For the text-containing cell, return its midpoint in (X, Y) coordinate format. 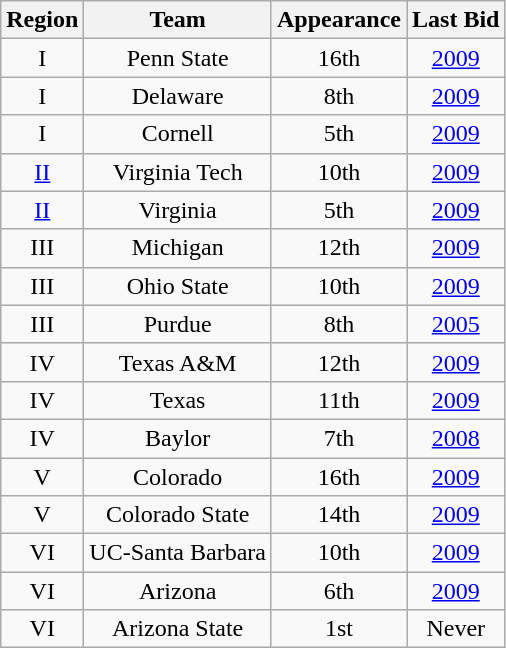
1st (338, 629)
Ohio State (178, 286)
7th (338, 438)
Purdue (178, 324)
Last Bid (456, 20)
Baylor (178, 438)
Virginia (178, 210)
Texas (178, 400)
Colorado (178, 477)
Michigan (178, 248)
Region (42, 20)
14th (338, 515)
11th (338, 400)
Arizona (178, 591)
Arizona State (178, 629)
Appearance (338, 20)
Virginia Tech (178, 172)
6th (338, 591)
Texas A&M (178, 362)
2008 (456, 438)
Team (178, 20)
Colorado State (178, 515)
2005 (456, 324)
UC-Santa Barbara (178, 553)
Penn State (178, 58)
Delaware (178, 96)
Never (456, 629)
Cornell (178, 134)
